Determine the (X, Y) coordinate at the center of the cell enclosing the given text.  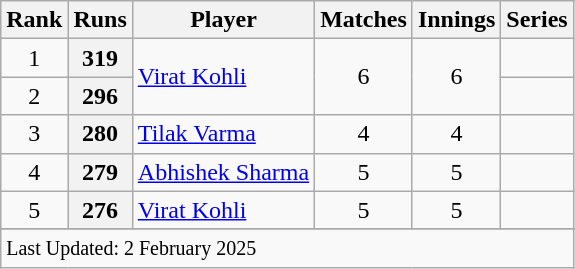
276 (100, 210)
Abhishek Sharma (223, 172)
3 (34, 134)
Last Updated: 2 February 2025 (287, 248)
Tilak Varma (223, 134)
279 (100, 172)
2 (34, 96)
Matches (364, 20)
Innings (456, 20)
1 (34, 58)
319 (100, 58)
Rank (34, 20)
280 (100, 134)
Series (537, 20)
Runs (100, 20)
Player (223, 20)
296 (100, 96)
